Scan for the cell matching the given text and deliver its (X, Y) coordinate at center. 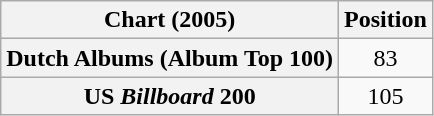
83 (386, 58)
105 (386, 96)
US Billboard 200 (170, 96)
Dutch Albums (Album Top 100) (170, 58)
Chart (2005) (170, 20)
Position (386, 20)
